Determine the [X, Y] coordinate at the center of the cell enclosing the given text.  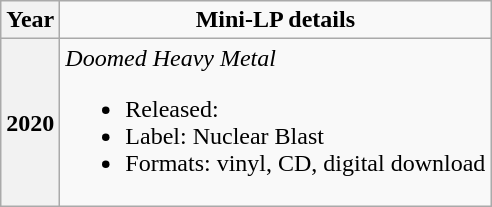
Mini-LP details [276, 20]
Doomed Heavy MetalReleased: Label: Nuclear BlastFormats: vinyl, CD, digital download [276, 122]
Year [30, 20]
2020 [30, 122]
